Search for the cell housing the specified text and yield its (X, Y) center coordinate. 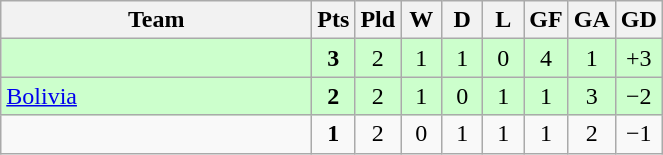
−1 (638, 134)
W (422, 20)
GF (546, 20)
L (504, 20)
D (462, 20)
+3 (638, 58)
4 (546, 58)
−2 (638, 96)
GD (638, 20)
Pld (378, 20)
Pts (334, 20)
GA (592, 20)
Bolivia (156, 96)
Team (156, 20)
